Search for the cell housing the specified text and yield its (x, y) center coordinate. 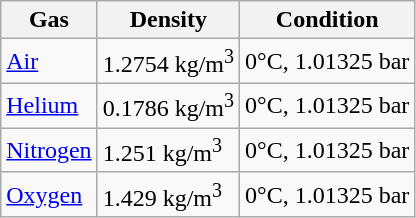
1.2754 kg/m3 (168, 62)
Oxygen (49, 194)
1.429 kg/m3 (168, 194)
Condition (328, 20)
Nitrogen (49, 150)
Helium (49, 106)
0.1786 kg/m3 (168, 106)
Air (49, 62)
1.251 kg/m3 (168, 150)
Density (168, 20)
Gas (49, 20)
